Find where the given text appears and provide that cell's center as (X, Y) coordinate. 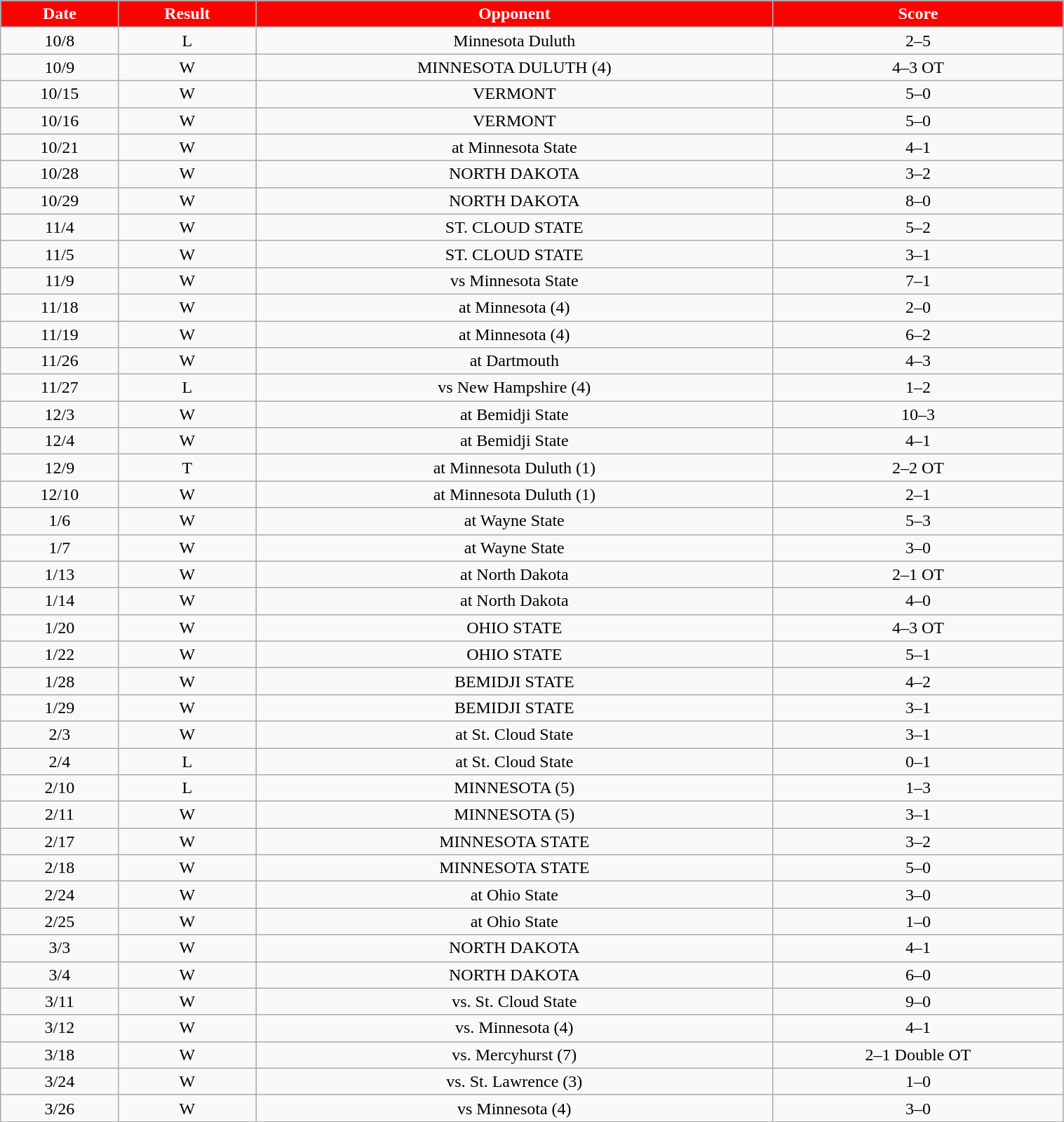
2–1 (918, 494)
Result (187, 14)
1/22 (60, 654)
1/6 (60, 521)
at Minnesota State (515, 147)
vs. Mercyhurst (7) (515, 1055)
5–2 (918, 227)
1/29 (60, 708)
2–1 OT (918, 574)
2–1 Double OT (918, 1055)
1–2 (918, 388)
10/15 (60, 94)
11/4 (60, 227)
12/3 (60, 414)
11/9 (60, 280)
4–0 (918, 601)
10–3 (918, 414)
10/28 (60, 174)
10/29 (60, 201)
2–5 (918, 41)
9–0 (918, 1001)
2–0 (918, 307)
MINNESOTA DULUTH (4) (515, 67)
11/19 (60, 334)
12/4 (60, 441)
Opponent (515, 14)
1/14 (60, 601)
2–2 OT (918, 468)
at Dartmouth (515, 361)
vs New Hampshire (4) (515, 388)
3/12 (60, 1028)
3/4 (60, 975)
T (187, 468)
8–0 (918, 201)
6–2 (918, 334)
1/13 (60, 574)
10/21 (60, 147)
vs Minnesota State (515, 280)
4–3 (918, 361)
3/3 (60, 948)
3/18 (60, 1055)
Score (918, 14)
Date (60, 14)
6–0 (918, 975)
4–2 (918, 681)
1/7 (60, 548)
10/16 (60, 121)
12/9 (60, 468)
10/8 (60, 41)
12/10 (60, 494)
2/24 (60, 895)
0–1 (918, 761)
11/27 (60, 388)
11/18 (60, 307)
1/28 (60, 681)
3/24 (60, 1081)
vs. St. Cloud State (515, 1001)
3/11 (60, 1001)
2/11 (60, 815)
2/3 (60, 734)
5–3 (918, 521)
7–1 (918, 280)
11/26 (60, 361)
vs. St. Lawrence (3) (515, 1081)
vs Minnesota (4) (515, 1108)
3/26 (60, 1108)
2/10 (60, 788)
2/4 (60, 761)
2/17 (60, 841)
10/9 (60, 67)
Minnesota Duluth (515, 41)
2/25 (60, 921)
vs. Minnesota (4) (515, 1028)
2/18 (60, 868)
11/5 (60, 254)
1/20 (60, 628)
1–3 (918, 788)
5–1 (918, 654)
